Locate the cell with the specified text and output its [X, Y] center coordinate. 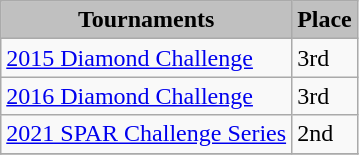
Place [325, 20]
2015 Diamond Challenge [146, 58]
Tournaments [146, 20]
2016 Diamond Challenge [146, 96]
2nd [325, 134]
2021 SPAR Challenge Series [146, 134]
